Determine the [X, Y] coordinate at the center of the cell enclosing the given text.  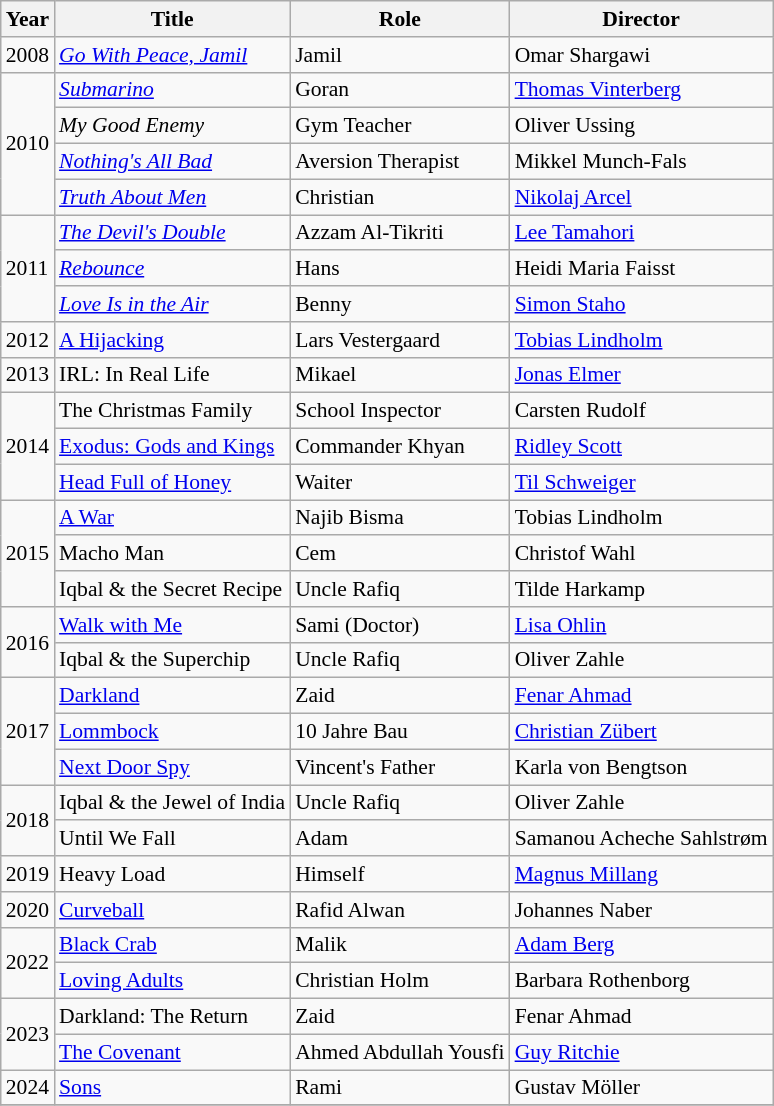
Title [172, 19]
2023 [28, 1034]
Iqbal & the Superchip [172, 660]
My Good Enemy [172, 126]
2017 [28, 732]
Tilde Harkamp [642, 589]
IRL: In Real Life [172, 375]
2011 [28, 268]
Next Door Spy [172, 767]
Macho Man [172, 554]
2013 [28, 375]
Nikolaj Arcel [642, 197]
Samanou Acheche Sahlstrøm [642, 839]
Love Is in the Air [172, 304]
Christof Wahl [642, 554]
Christian [400, 197]
Heavy Load [172, 874]
Go With Peace, Jamil [172, 55]
Oliver Ussing [642, 126]
2020 [28, 910]
Lommbock [172, 732]
2008 [28, 55]
Rebounce [172, 269]
Until We Fall [172, 839]
Darkland [172, 696]
Nothing's All Bad [172, 162]
Benny [400, 304]
2022 [28, 962]
Ahmed Abdullah Yousfi [400, 1052]
Rami [400, 1088]
Azzam Al-Tikriti [400, 233]
Ridley Scott [642, 447]
Gustav Möller [642, 1088]
The Devil's Double [172, 233]
2010 [28, 143]
Waiter [400, 482]
Til Schweiger [642, 482]
Sons [172, 1088]
Loving Adults [172, 981]
Carsten Rudolf [642, 411]
Iqbal & the Secret Recipe [172, 589]
Cem [400, 554]
2012 [28, 340]
Year [28, 19]
Goran [400, 90]
Darkland: The Return [172, 1017]
Magnus Millang [642, 874]
Jamil [400, 55]
Black Crab [172, 945]
Aversion Therapist [400, 162]
Walk with Me [172, 625]
Rafid Alwan [400, 910]
Lee Tamahori [642, 233]
Jonas Elmer [642, 375]
2016 [28, 642]
10 Jahre Bau [400, 732]
Head Full of Honey [172, 482]
Mikkel Munch-Fals [642, 162]
Himself [400, 874]
Submarino [172, 90]
Sami (Doctor) [400, 625]
Mikael [400, 375]
The Covenant [172, 1052]
2019 [28, 874]
Hans [400, 269]
2024 [28, 1088]
Christian Holm [400, 981]
Gym Teacher [400, 126]
Curveball [172, 910]
Role [400, 19]
Adam [400, 839]
Johannes Naber [642, 910]
2014 [28, 446]
Director [642, 19]
Thomas Vinterberg [642, 90]
Guy Ritchie [642, 1052]
Lisa Ohlin [642, 625]
Iqbal & the Jewel of India [172, 803]
Exodus: Gods and Kings [172, 447]
Adam Berg [642, 945]
Vincent's Father [400, 767]
Omar Shargawi [642, 55]
Truth About Men [172, 197]
Simon Staho [642, 304]
Barbara Rothenborg [642, 981]
The Christmas Family [172, 411]
Heidi Maria Faisst [642, 269]
Malik [400, 945]
Najib Bisma [400, 518]
2018 [28, 820]
Karla von Bengtson [642, 767]
Commander Khyan [400, 447]
A Hijacking [172, 340]
Christian Zübert [642, 732]
A War [172, 518]
2015 [28, 554]
Lars Vestergaard [400, 340]
School Inspector [400, 411]
